Determine the [x, y] coordinate at the center of the cell enclosing the given text.  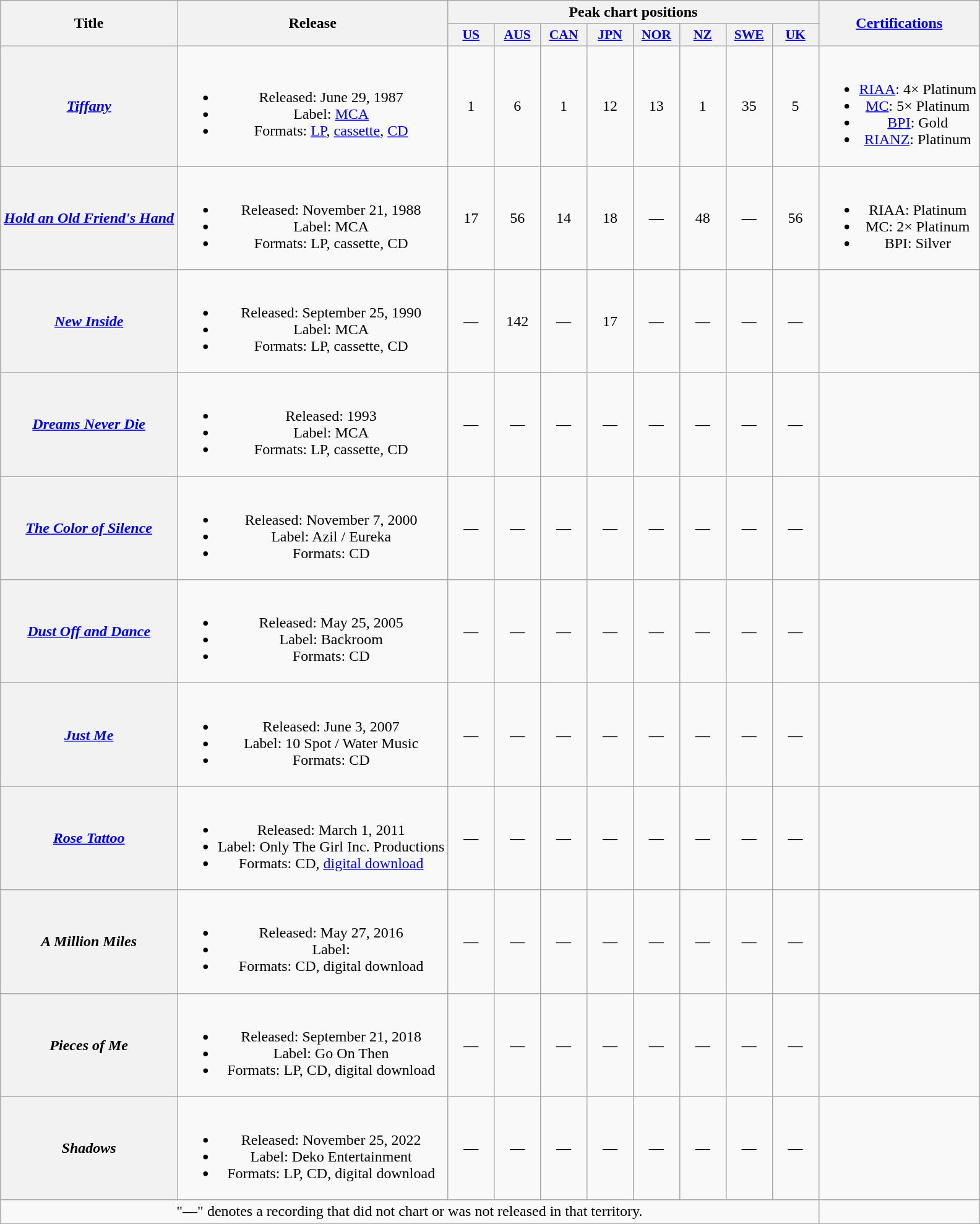
CAN [564, 35]
"—" denotes a recording that did not chart or was not released in that territory. [410, 1212]
RIAA: PlatinumMC: 2× PlatinumBPI: Silver [900, 218]
12 [610, 106]
NOR [656, 35]
Released: June 29, 1987Label: MCAFormats: LP, cassette, CD [313, 106]
14 [564, 218]
Rose Tattoo [89, 838]
Hold an Old Friend's Hand [89, 218]
Released: November 7, 2000Label: Azil / EurekaFormats: CD [313, 528]
Just Me [89, 735]
Certifications [900, 24]
Shadows [89, 1149]
13 [656, 106]
Released: November 21, 1988Label: MCAFormats: LP, cassette, CD [313, 218]
48 [703, 218]
New Inside [89, 322]
6 [517, 106]
Released: May 27, 2016Label:Formats: CD, digital download [313, 942]
Released: 1993Label: MCAFormats: LP, cassette, CD [313, 425]
UK [796, 35]
Released: March 1, 2011Label: Only The Girl Inc. ProductionsFormats: CD, digital download [313, 838]
Dust Off and Dance [89, 631]
NZ [703, 35]
35 [749, 106]
The Color of Silence [89, 528]
5 [796, 106]
US [471, 35]
AUS [517, 35]
Released: September 21, 2018Label: Go On ThenFormats: LP, CD, digital download [313, 1045]
Peak chart positions [634, 12]
JPN [610, 35]
Release [313, 24]
Tiffany [89, 106]
Released: September 25, 1990Label: MCAFormats: LP, cassette, CD [313, 322]
18 [610, 218]
Released: May 25, 2005Label: BackroomFormats: CD [313, 631]
Released: June 3, 2007Label: 10 Spot / Water MusicFormats: CD [313, 735]
Pieces of Me [89, 1045]
Dreams Never Die [89, 425]
SWE [749, 35]
RIAA: 4× PlatinumMC: 5× PlatinumBPI: GoldRIANZ: Platinum [900, 106]
142 [517, 322]
Title [89, 24]
A Million Miles [89, 942]
Released: November 25, 2022Label: Deko EntertainmentFormats: LP, CD, digital download [313, 1149]
